From the cell containing the given text, extract its center point as [X, Y] coordinate. 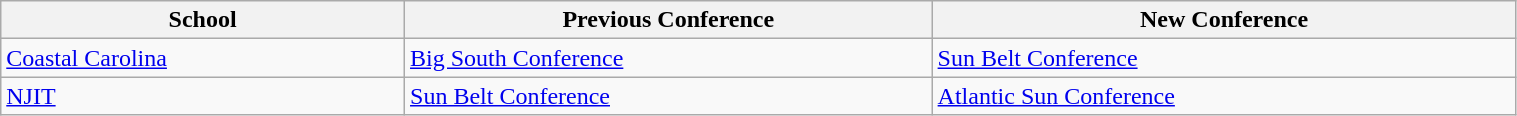
NJIT [203, 96]
Previous Conference [669, 20]
Atlantic Sun Conference [1224, 96]
Coastal Carolina [203, 58]
School [203, 20]
New Conference [1224, 20]
Big South Conference [669, 58]
